Pinpoint the cell where the given text exists, returning its (X, Y) midpoint coordinate. 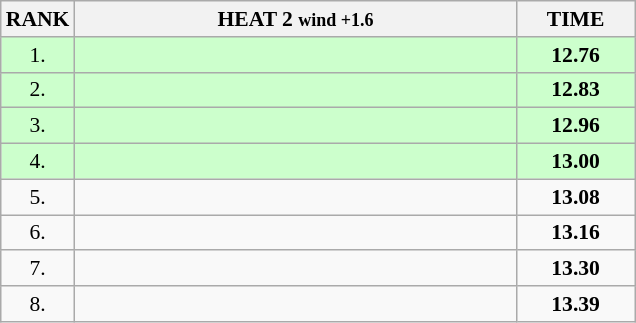
6. (38, 233)
7. (38, 269)
12.76 (576, 55)
13.39 (576, 304)
12.83 (576, 90)
RANK (38, 19)
12.96 (576, 126)
HEAT 2 wind +1.6 (295, 19)
5. (38, 197)
2. (38, 90)
4. (38, 162)
13.30 (576, 269)
3. (38, 126)
TIME (576, 19)
13.00 (576, 162)
13.08 (576, 197)
13.16 (576, 233)
1. (38, 55)
8. (38, 304)
